Pinpoint the cell where the given text exists, returning its (x, y) midpoint coordinate. 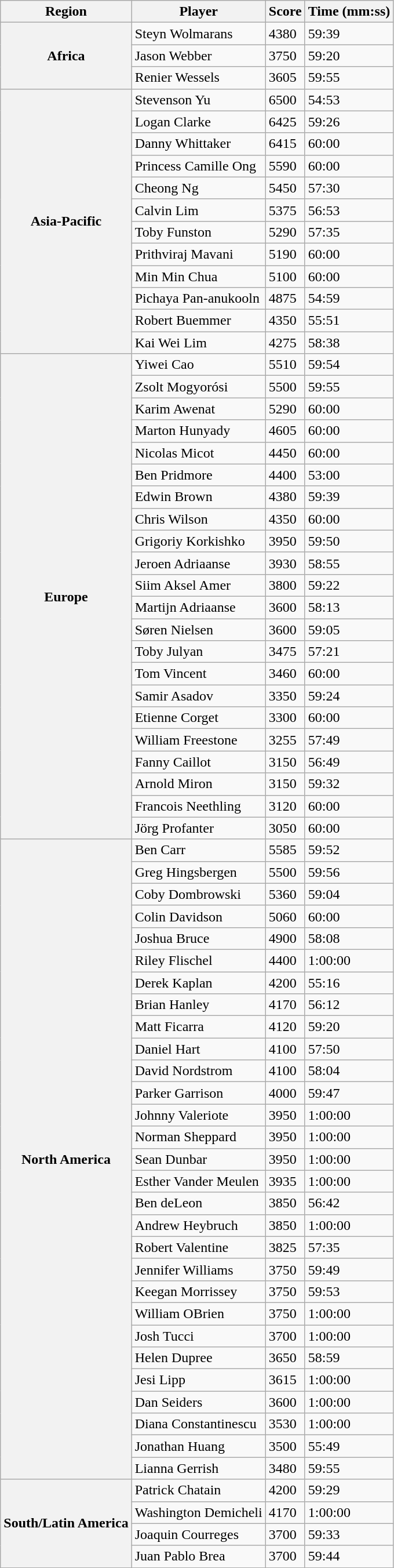
Nicolas Micot (198, 453)
Danny Whittaker (198, 144)
Colin Davidson (198, 916)
Zsolt Mogyorósi (198, 387)
Samir Asadov (198, 696)
Logan Clarke (198, 122)
58:13 (349, 607)
59:53 (349, 1291)
58:08 (349, 938)
Edwin Brown (198, 497)
3350 (285, 696)
Joshua Bruce (198, 938)
Cheong Ng (198, 188)
Marton Hunyady (198, 431)
Siim Aksel Amer (198, 585)
Jennifer Williams (198, 1269)
Region (66, 12)
3120 (285, 806)
Dan Seiders (198, 1402)
Johnny Valeriote (198, 1115)
59:50 (349, 541)
59:52 (349, 850)
Norman Sheppard (198, 1137)
Jeroen Adriaanse (198, 563)
Score (285, 12)
Etienne Corget (198, 718)
3300 (285, 718)
59:54 (349, 365)
Lianna Gerrish (198, 1468)
59:44 (349, 1556)
55:51 (349, 321)
3800 (285, 585)
6415 (285, 144)
William Freestone (198, 740)
5190 (285, 254)
Daniel Hart (198, 1049)
3930 (285, 563)
Coby Dombrowski (198, 894)
Toby Julyan (198, 652)
Ben deLeon (198, 1203)
4605 (285, 431)
3255 (285, 740)
3460 (285, 674)
56:49 (349, 762)
5060 (285, 916)
Esther Vander Meulen (198, 1181)
59:33 (349, 1534)
59:24 (349, 696)
5100 (285, 277)
Brian Hanley (198, 1005)
Josh Tucci (198, 1335)
Toby Funston (198, 232)
Francois Neethling (198, 806)
3605 (285, 78)
Juan Pablo Brea (198, 1556)
Jesi Lipp (198, 1380)
Europe (66, 596)
Patrick Chatain (198, 1490)
4875 (285, 299)
Karim Awenat (198, 409)
53:00 (349, 475)
Renier Wessels (198, 78)
59:04 (349, 894)
Yiwei Cao (198, 365)
5360 (285, 894)
Chris Wilson (198, 519)
4900 (285, 938)
Søren Nielsen (198, 629)
54:53 (349, 100)
5585 (285, 850)
Greg Hingsbergen (198, 872)
6500 (285, 100)
6425 (285, 122)
Matt Ficarra (198, 1027)
Diana Constantinescu (198, 1424)
Ben Pridmore (198, 475)
Robert Buemmer (198, 321)
Robert Valentine (198, 1247)
5375 (285, 210)
58:59 (349, 1358)
Jörg Profanter (198, 828)
Keegan Morrissey (198, 1291)
4450 (285, 453)
55:16 (349, 983)
Ben Carr (198, 850)
59:56 (349, 872)
William OBrien (198, 1313)
North America (66, 1159)
58:04 (349, 1071)
57:30 (349, 188)
57:50 (349, 1049)
3480 (285, 1468)
Washington Demicheli (198, 1512)
Time (mm:ss) (349, 12)
59:05 (349, 629)
3615 (285, 1380)
Martijn Adriaanse (198, 607)
Joaquin Courreges (198, 1534)
Tom Vincent (198, 674)
57:49 (349, 740)
Arnold Miron (198, 784)
5510 (285, 365)
South/Latin America (66, 1523)
Prithviraj Mavani (198, 254)
4275 (285, 343)
Calvin Lim (198, 210)
4000 (285, 1093)
Derek Kaplan (198, 983)
Steyn Wolmarans (198, 34)
55:49 (349, 1446)
Jason Webber (198, 56)
Princess Camille Ong (198, 166)
3825 (285, 1247)
Parker Garrison (198, 1093)
57:21 (349, 652)
Pichaya Pan-anukooln (198, 299)
59:29 (349, 1490)
3500 (285, 1446)
David Nordstrom (198, 1071)
Africa (66, 56)
56:42 (349, 1203)
5450 (285, 188)
3650 (285, 1358)
56:53 (349, 210)
Fanny Caillot (198, 762)
59:32 (349, 784)
Jonathan Huang (198, 1446)
Andrew Heybruch (198, 1225)
56:12 (349, 1005)
59:22 (349, 585)
Kai Wei Lim (198, 343)
3475 (285, 652)
Min Min Chua (198, 277)
4120 (285, 1027)
3530 (285, 1424)
58:38 (349, 343)
Riley Flischel (198, 960)
3050 (285, 828)
Helen Dupree (198, 1358)
59:47 (349, 1093)
Asia-Pacific (66, 222)
Stevenson Yu (198, 100)
Sean Dunbar (198, 1159)
5590 (285, 166)
59:49 (349, 1269)
54:59 (349, 299)
Grigoriy Korkishko (198, 541)
58:55 (349, 563)
59:26 (349, 122)
Player (198, 12)
3935 (285, 1181)
